Provide the [X, Y] coordinate of the cell's center where the given text is located.  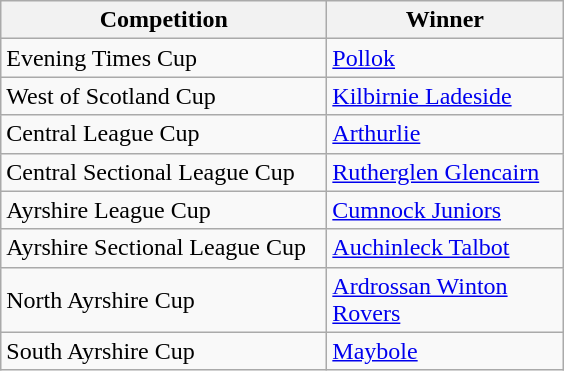
Kilbirnie Ladeside [445, 96]
Winner [445, 20]
Arthurlie [445, 134]
Ayrshire Sectional League Cup [164, 248]
Rutherglen Glencairn [445, 172]
Maybole [445, 351]
Cumnock Juniors [445, 210]
West of Scotland Cup [164, 96]
Pollok [445, 58]
Ayrshire League Cup [164, 210]
Central League Cup [164, 134]
South Ayrshire Cup [164, 351]
Competition [164, 20]
Auchinleck Talbot [445, 248]
Evening Times Cup [164, 58]
Ardrossan Winton Rovers [445, 300]
Central Sectional League Cup [164, 172]
North Ayrshire Cup [164, 300]
